Determine the [X, Y] coordinate at the center of the cell enclosing the given text.  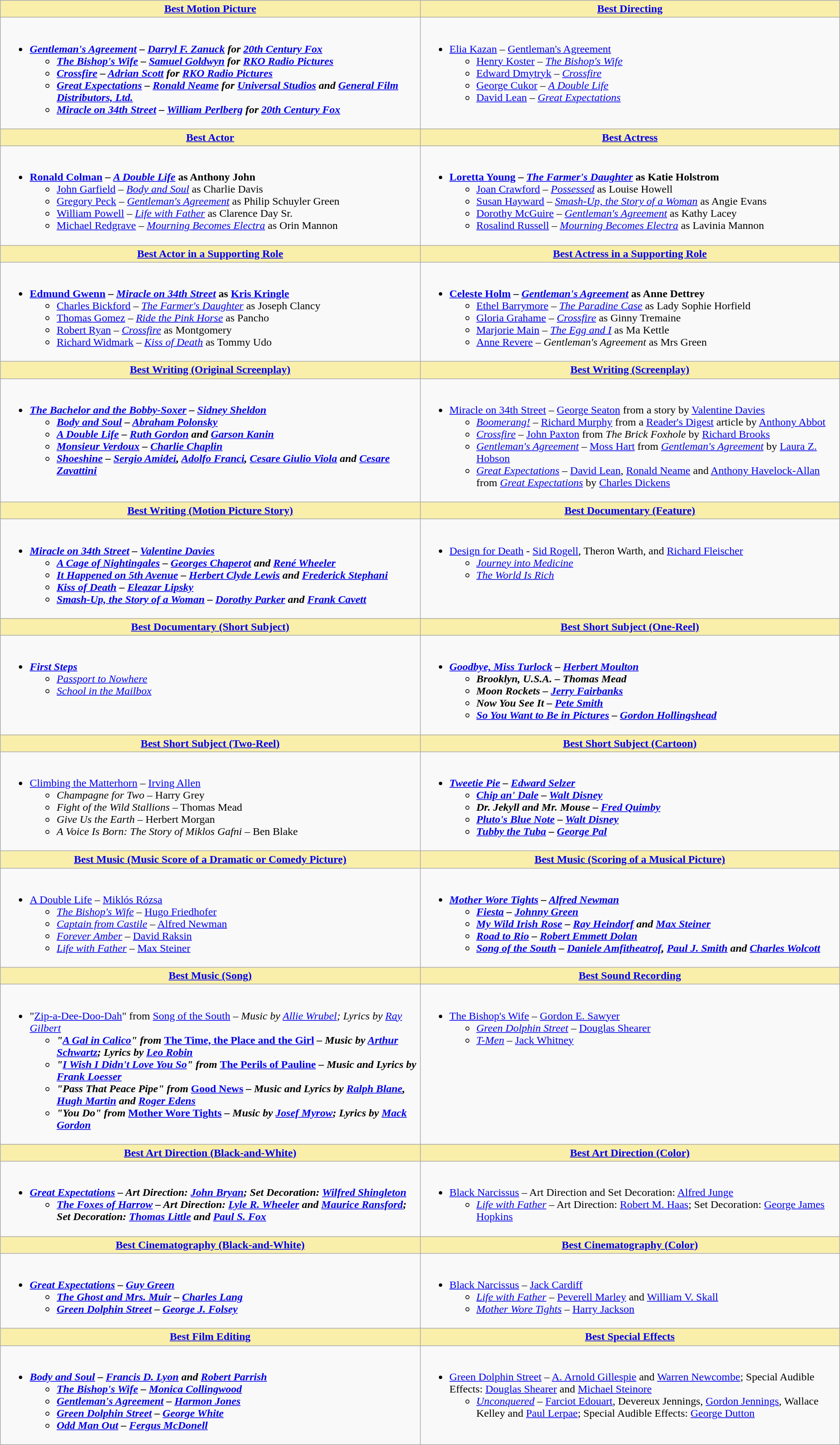
Best Film Editing [210, 1337]
Best Documentary (Short Subject) [210, 627]
Best Sound Recording [630, 976]
Best Music (Scoring of a Musical Picture) [630, 860]
Best Motion Picture [210, 9]
Best Writing (Screenplay) [630, 370]
Black Narcissus – Jack CardiffLife with Father – Peverell Marley and William V. SkallMother Wore Tights – Harry Jackson [630, 1291]
Best Actor [210, 137]
Best Short Subject (One-Reel) [630, 627]
The Bishop's Wife – Gordon E. SawyerGreen Dolphin Street – Douglas ShearerT-Men – Jack Whitney [630, 1064]
Best Actor in a Supporting Role [210, 254]
Great Expectations – Guy GreenThe Ghost and Mrs. Muir – Charles LangGreen Dolphin Street – George J. Folsey [210, 1291]
First StepsPassport to NowhereSchool in the Mailbox [210, 685]
Best Music (Music Score of a Dramatic or Comedy Picture) [210, 860]
Best Art Direction (Black-and-White) [210, 1153]
Best Directing [630, 9]
Best Music (Song) [210, 976]
Best Actress [630, 137]
Best Short Subject (Cartoon) [630, 743]
Best Cinematography (Black-and-White) [210, 1245]
Best Art Direction (Color) [630, 1153]
Best Cinematography (Color) [630, 1245]
Best Short Subject (Two-Reel) [210, 743]
Best Documentary (Feature) [630, 510]
Best Writing (Original Screenplay) [210, 370]
Best Special Effects [630, 1337]
Best Actress in a Supporting Role [630, 254]
Design for Death - Sid Rogell, Theron Warth, and Richard FleischerJourney into MedicineThe World Is Rich [630, 568]
Best Writing (Motion Picture Story) [210, 510]
